Determine the (X, Y) coordinate at the center of the cell enclosing the given text.  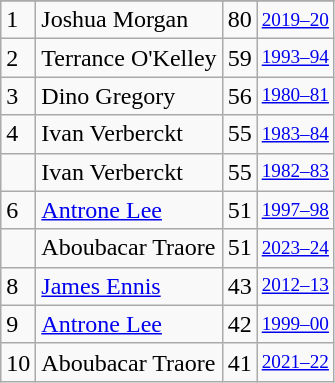
41 (240, 362)
2012–13 (295, 286)
1982–83 (295, 172)
9 (18, 324)
4 (18, 134)
2023–24 (295, 248)
1 (18, 20)
Terrance O'Kelley (129, 58)
59 (240, 58)
1999–00 (295, 324)
80 (240, 20)
8 (18, 286)
1993–94 (295, 58)
Joshua Morgan (129, 20)
2 (18, 58)
43 (240, 286)
10 (18, 362)
1997–98 (295, 210)
2021–22 (295, 362)
2019–20 (295, 20)
56 (240, 96)
1983–84 (295, 134)
3 (18, 96)
42 (240, 324)
Dino Gregory (129, 96)
James Ennis (129, 286)
1980–81 (295, 96)
6 (18, 210)
